Return (x, y) of the center of cell containing provided text 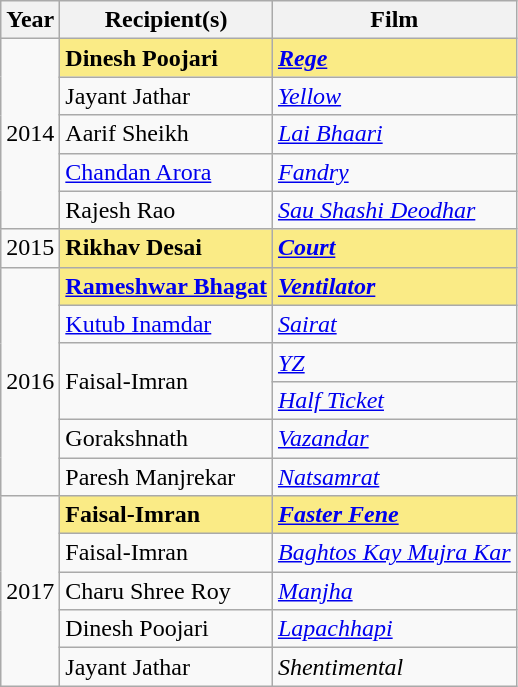
Lapachhapi (394, 629)
Court (394, 248)
Rameshwar Bhagat (166, 286)
Half Ticket (394, 400)
Kutub Inamdar (166, 324)
Rikhav Desai (166, 248)
Sau Shashi Deodhar (394, 210)
Yellow (394, 96)
2016 (30, 381)
Shentimental (394, 667)
Chandan Arora (166, 172)
Faster Fene (394, 515)
Year (30, 20)
Ventilator (394, 286)
Manjha (394, 591)
Natsamrat (394, 477)
Aarif Sheikh (166, 134)
2015 (30, 248)
Fandry (394, 172)
Gorakshnath (166, 438)
Vazandar (394, 438)
Rajesh Rao (166, 210)
YZ (394, 362)
Recipient(s) (166, 20)
Charu Shree Roy (166, 591)
Sairat (394, 324)
Paresh Manjrekar (166, 477)
Baghtos Kay Mujra Kar (394, 553)
Rege (394, 58)
Lai Bhaari (394, 134)
Film (394, 20)
2014 (30, 134)
2017 (30, 591)
